Provide the [x, y] coordinate of the cell's center where the given text is located.  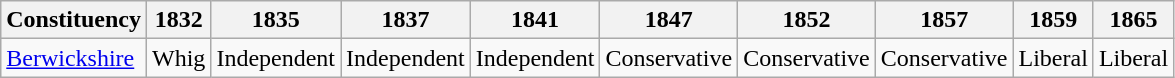
1832 [178, 20]
1859 [1053, 20]
1837 [406, 20]
1852 [807, 20]
1865 [1133, 20]
1835 [276, 20]
Whig [178, 58]
Constituency [74, 20]
Berwickshire [74, 58]
1841 [535, 20]
1847 [669, 20]
1857 [944, 20]
